Search for the cell housing the specified text and yield its (x, y) center coordinate. 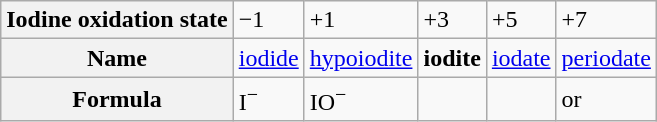
Name (117, 58)
I− (268, 100)
or (606, 100)
Formula (117, 100)
+1 (361, 20)
iodide (268, 58)
+7 (606, 20)
−1 (268, 20)
iodate (521, 58)
IO− (361, 100)
iodite (452, 58)
+3 (452, 20)
hypoiodite (361, 58)
+5 (521, 20)
periodate (606, 58)
Iodine oxidation state (117, 20)
